Extract the (X, Y) coordinate from the center of the cell holding the provided text.  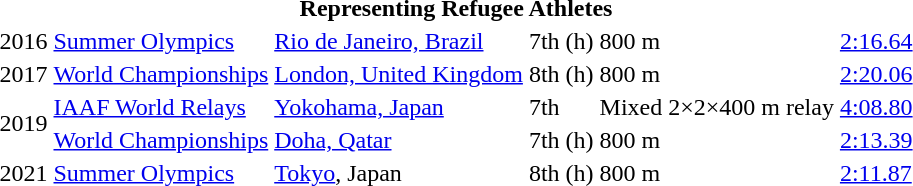
7th (561, 107)
Mixed 2×2×400 m relay (716, 107)
8th (h) (561, 74)
Rio de Janeiro, Brazil (399, 41)
London, United Kingdom (399, 74)
Summer Olympics (161, 41)
IAAF World Relays (161, 107)
Doha, Qatar (399, 140)
Yokohama, Japan (399, 107)
